Pinpoint the cell where the given text exists, returning its [X, Y] midpoint coordinate. 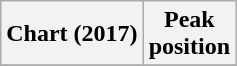
Peak position [189, 34]
Chart (2017) [72, 34]
